Provide the (x, y) coordinate of the cell's center where the given text is located.  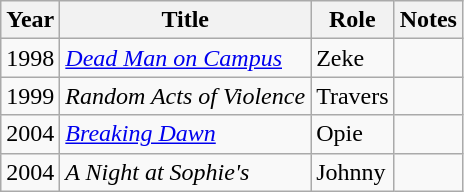
1999 (30, 96)
Opie (353, 134)
Travers (353, 96)
Breaking Dawn (186, 134)
1998 (30, 58)
Notes (428, 20)
Zeke (353, 58)
Year (30, 20)
Role (353, 20)
Dead Man on Campus (186, 58)
Johnny (353, 172)
A Night at Sophie's (186, 172)
Random Acts of Violence (186, 96)
Title (186, 20)
